Determine the (x, y) coordinate at the center of the cell enclosing the given text.  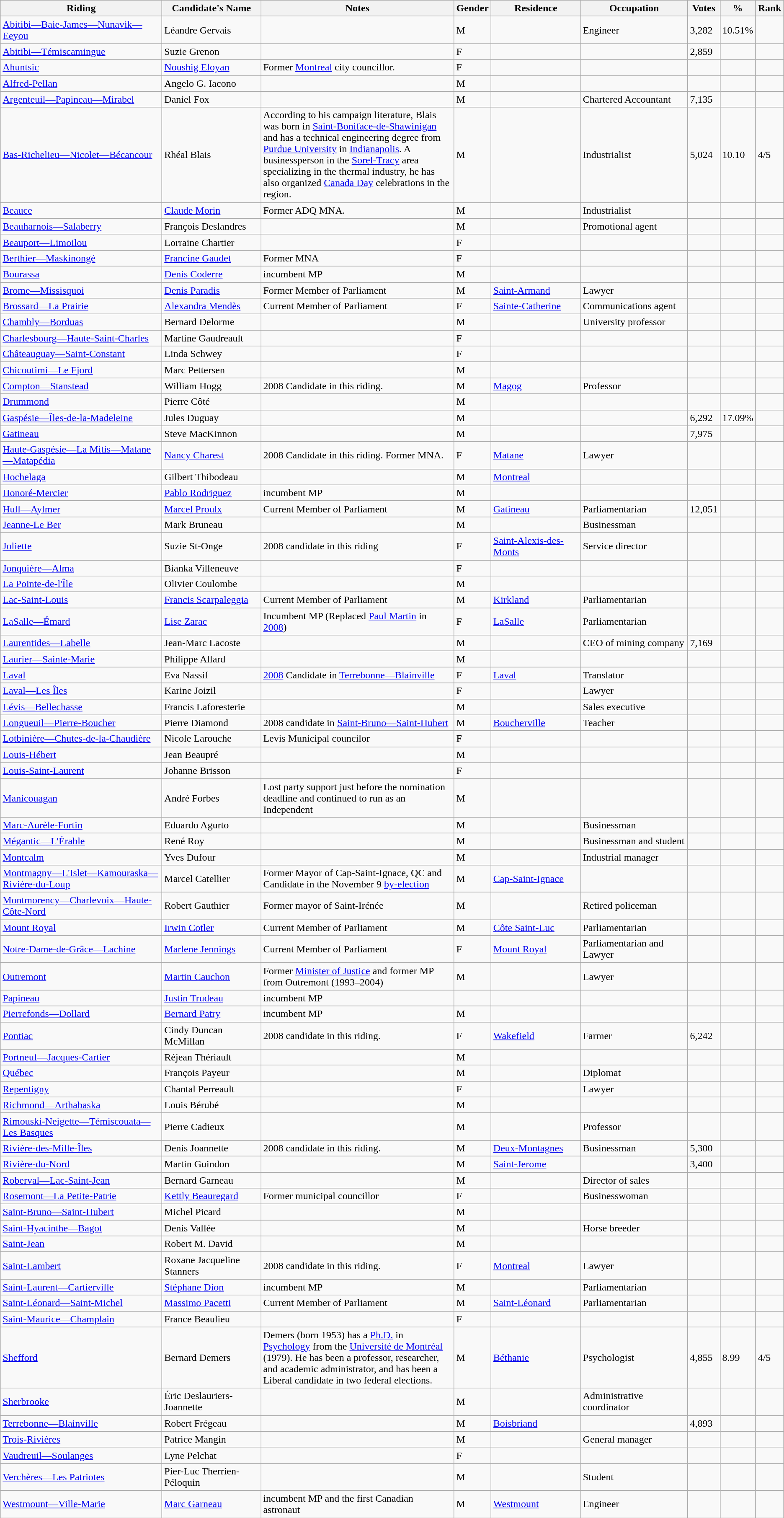
Bernard Patry (211, 1014)
Shefford (81, 1358)
Boisbriand (536, 1423)
Incumbent MP (Replaced Paul Martin in 2008) (358, 622)
France Beaulieu (211, 1319)
Farmer (634, 1036)
Martin Cauchon (211, 976)
François Deslandres (211, 226)
Massimo Pacetti (211, 1303)
Richmond—Arthabaska (81, 1105)
Former Mayor of Cap-Saint-Ignace, QC and Candidate in the November 9 by-election (358, 879)
Rivière-du-Nord (81, 1164)
Lévis—Bellechasse (81, 707)
% (738, 8)
Terrebonne—Blainville (81, 1423)
Louis-Hébert (81, 755)
Laurier—Sainte-Marie (81, 659)
Occupation (634, 8)
Chambly—Borduas (81, 322)
Manicouagan (81, 798)
incumbent MP and the first Canadian astronaut (358, 1504)
Saint-Alexis-des-Monts (536, 546)
Berthier—Maskinongé (81, 258)
Mark Bruneau (211, 525)
Irwin Cotler (211, 928)
Saint-Lambert (81, 1265)
Marcel Proulx (211, 509)
Boucherville (536, 723)
Réjean Thériault (211, 1057)
2008 candidate in Saint-Bruno—Saint-Hubert (358, 723)
Rivière-des-Mille-Îles (81, 1148)
Westmount (536, 1504)
Parliamentarian and Lawyer (634, 949)
Nicole Larouche (211, 739)
Former Montreal city councillor. (358, 67)
La Pointe-de-l'Île (81, 584)
2008 Candidate in this riding. (358, 386)
Saint-Hyacinthe—Bagot (81, 1228)
Promotional agent (634, 226)
Saint-Armand (536, 290)
Marc Garneau (211, 1504)
Laval—Les Îles (81, 691)
Denis Vallée (211, 1228)
Robert Frégeau (211, 1423)
Montmagny—L'Islet—Kamouraska—Rivière-du-Loup (81, 879)
Patrice Mangin (211, 1439)
Vaudreuil—Soulanges (81, 1455)
Alexandra Mendès (211, 306)
Bernard Demers (211, 1358)
Lotbinière—Chutes-de-la-Chaudière (81, 739)
Bourassa (81, 274)
Lise Zarac (211, 622)
Lac-Saint-Louis (81, 600)
Marlene Jennings (211, 949)
Saint-Jerome (536, 1164)
Denis Paradis (211, 290)
Hochelaga (81, 477)
University professor (634, 322)
12,051 (704, 509)
Denis Coderre (211, 274)
Rank (770, 8)
Karine Joizil (211, 691)
Charlesbourg—Haute-Saint-Charles (81, 338)
Argenteuil—Papineau—Mirabel (81, 99)
Pablo Rodriguez (211, 493)
Longueuil—Pierre-Boucher (81, 723)
Beauce (81, 210)
Jean-Marc Lacoste (211, 643)
LaSalle (536, 622)
Westmount—Ville-Marie (81, 1504)
Béthanie (536, 1358)
Director of sales (634, 1180)
Denis Joannette (211, 1148)
Student (634, 1477)
6,242 (704, 1036)
François Payeur (211, 1073)
Francis Laforesterie (211, 707)
3,400 (704, 1164)
Bas-Richelieu—Nicolet—Bécancour (81, 155)
Québec (81, 1073)
Translator (634, 675)
Portneuf—Jacques-Cartier (81, 1057)
Sales executive (634, 707)
Rhéal Blais (211, 155)
Côte Saint-Luc (536, 928)
Roberval—Lac-Saint-Jean (81, 1180)
5,300 (704, 1148)
Outremont (81, 976)
Bernard Garneau (211, 1180)
Rosemont—La Petite-Patrie (81, 1196)
Kettly Beauregard (211, 1196)
Noushig Eloyan (211, 67)
René Roy (211, 841)
Haute-Gaspésie—La Mitis—Matane—Matapédia (81, 455)
Suzie Grenon (211, 52)
Magog (536, 386)
6,292 (704, 418)
Pontiac (81, 1036)
3,282 (704, 30)
Louis Bérubé (211, 1105)
Marc Pettersen (211, 370)
Trois-Rivières (81, 1439)
7,975 (704, 434)
Chicoutimi—Le Fjord (81, 370)
Teacher (634, 723)
Matane (536, 455)
André Forbes (211, 798)
Robert M. David (211, 1244)
Montmorency—Charlevoix—Haute-Côte-Nord (81, 906)
Olivier Coulombe (211, 584)
Pier-Luc Therrien-Péloquin (211, 1477)
Yves Dufour (211, 857)
Residence (536, 8)
Candidate's Name (211, 8)
Industrial manager (634, 857)
17.09% (738, 418)
Léandre Gervais (211, 30)
Hull—Aylmer (81, 509)
Saint-Bruno—Saint-Hubert (81, 1212)
Nancy Charest (211, 455)
Robert Gauthier (211, 906)
Eduardo Agurto (211, 825)
Chantal Perreault (211, 1089)
Jonquière—Alma (81, 568)
Michel Picard (211, 1212)
Beauport—Limoilou (81, 242)
10.51% (738, 30)
Service director (634, 546)
Johanne Brisson (211, 771)
Laurentides—Labelle (81, 643)
Administrative coordinator (634, 1402)
10.10 (738, 155)
2008 Candidate in Terrebonne—Blainville (358, 675)
Lorraine Chartier (211, 242)
Lyne Pelchat (211, 1455)
Diplomat (634, 1073)
Joliette (81, 546)
Marc-Aurèle-Fortin (81, 825)
7,169 (704, 643)
Gilbert Thibodeau (211, 477)
Papineau (81, 998)
Eva Nassif (211, 675)
Pierre Diamond (211, 723)
Pierrefonds—Dollard (81, 1014)
Former MNA (358, 258)
Riding (81, 8)
2008 Candidate in this riding. Former MNA. (358, 455)
4,855 (704, 1358)
Éric Deslauriers-Joannette (211, 1402)
Alfred-Pellan (81, 83)
Votes (704, 8)
Montcalm (81, 857)
2,859 (704, 52)
Former municipal councillor (358, 1196)
Businessman and student (634, 841)
Louis-Saint-Laurent (81, 771)
Jean Beaupré (211, 755)
Jeanne-Le Ber (81, 525)
Saint-Léonard (536, 1303)
Beauharnois—Salaberry (81, 226)
Honoré-Mercier (81, 493)
Saint-Laurent—Cartierville (81, 1287)
Justin Trudeau (211, 998)
Saint-Jean (81, 1244)
LaSalle—Émard (81, 622)
Mégantic—L'Érable (81, 841)
Abitibi—Témiscamingue (81, 52)
Psychologist (634, 1358)
Francis Scarpaleggia (211, 600)
Drummond (81, 402)
General manager (634, 1439)
Roxane Jacqueline Stanners (211, 1265)
Suzie St-Onge (211, 546)
Former Minister of Justice and former MP from Outremont (1993–2004) (358, 976)
Bianka Villeneuve (211, 568)
Jules Duguay (211, 418)
CEO of mining company (634, 643)
Notre-Dame-de-Grâce—Lachine (81, 949)
Stéphane Dion (211, 1287)
Linda Schwey (211, 354)
Horse breeder (634, 1228)
Former ADQ MNA. (358, 210)
Repentigny (81, 1089)
Kirkland (536, 600)
Sainte-Catherine (536, 306)
Pierre Côté (211, 402)
Marcel Catellier (211, 879)
Deux-Montagnes (536, 1148)
2008 candidate in this riding (358, 546)
Former Member of Parliament (358, 290)
Verchères—Les Patriotes (81, 1477)
Cap-Saint-Ignace (536, 879)
Compton—Stanstead (81, 386)
Saint-Maurice—Champlain (81, 1319)
Ahuntsic (81, 67)
Claude Morin (211, 210)
Wakefield (536, 1036)
Daniel Fox (211, 99)
Retired policeman (634, 906)
Lost party support just before the nomination deadline and continued to run as an Independent (358, 798)
Former mayor of Saint-Irénée (358, 906)
Francine Gaudet (211, 258)
Pierre Cadieux (211, 1126)
Chartered Accountant (634, 99)
8.99 (738, 1358)
Brossard—La Prairie (81, 306)
Abitibi—Baie-James—Nunavik—Eeyou (81, 30)
5,024 (704, 155)
Martine Gaudreault (211, 338)
Levis Municipal councilor (358, 739)
Gaspésie—Îles-de-la-Madeleine (81, 418)
4,893 (704, 1423)
Gender (472, 8)
Steve MacKinnon (211, 434)
Angelo G. Iacono (211, 83)
Notes (358, 8)
Martin Guindon (211, 1164)
Rimouski-Neigette—Témiscouata—Les Basques (81, 1126)
Brome—Missisquoi (81, 290)
Saint-Léonard—Saint-Michel (81, 1303)
Businesswoman (634, 1196)
7,135 (704, 99)
Philippe Allard (211, 659)
Cindy Duncan McMillan (211, 1036)
William Hogg (211, 386)
Châteauguay—Saint-Constant (81, 354)
Bernard Delorme (211, 322)
Communications agent (634, 306)
Sherbrooke (81, 1402)
